Capture the cell that displays the provided text and extract its (x, y) central coordinate. 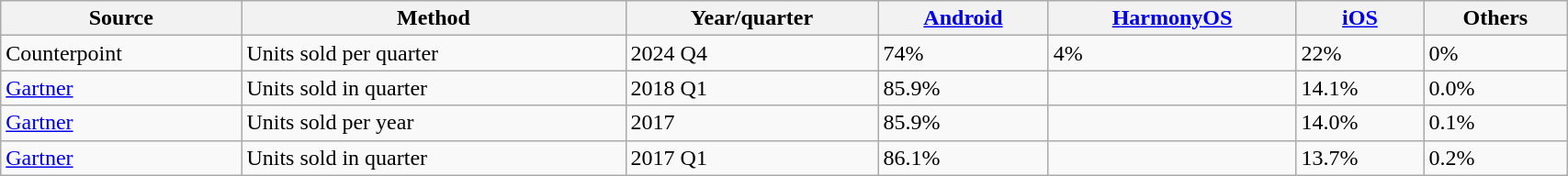
4% (1172, 53)
Others (1495, 18)
Counterpoint (121, 53)
14.0% (1359, 123)
Source (121, 18)
0.2% (1495, 158)
Android (963, 18)
2017 (751, 123)
13.7% (1359, 158)
22% (1359, 53)
Units sold per year (434, 123)
Method (434, 18)
2017 Q1 (751, 158)
Year/quarter (751, 18)
14.1% (1359, 88)
Units sold per quarter (434, 53)
2024 Q4 (751, 53)
2018 Q1 (751, 88)
86.1% (963, 158)
74% (963, 53)
HarmonyOS (1172, 18)
0.1% (1495, 123)
0.0% (1495, 88)
0% (1495, 53)
iOS (1359, 18)
